For the text-containing cell, return its midpoint in [X, Y] coordinate format. 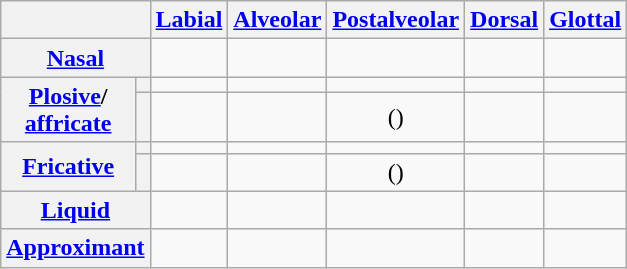
Nasal [76, 58]
Plosive/affricate [68, 110]
Postalveolar [396, 20]
Labial [189, 20]
Alveolar [278, 20]
Liquid [76, 210]
Dorsal [504, 20]
Approximant [76, 248]
Fricative [68, 166]
Glottal [586, 20]
